Search for the cell housing the specified text and yield its [x, y] center coordinate. 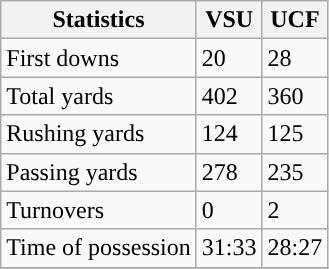
Turnovers [99, 210]
20 [229, 58]
124 [229, 134]
360 [295, 96]
Statistics [99, 20]
125 [295, 134]
31:33 [229, 248]
278 [229, 172]
Time of possession [99, 248]
0 [229, 210]
28 [295, 58]
402 [229, 96]
Total yards [99, 96]
First downs [99, 58]
Passing yards [99, 172]
Rushing yards [99, 134]
VSU [229, 20]
2 [295, 210]
235 [295, 172]
UCF [295, 20]
28:27 [295, 248]
